Output the (x, y) coordinate of the center of the cell containing the given text.  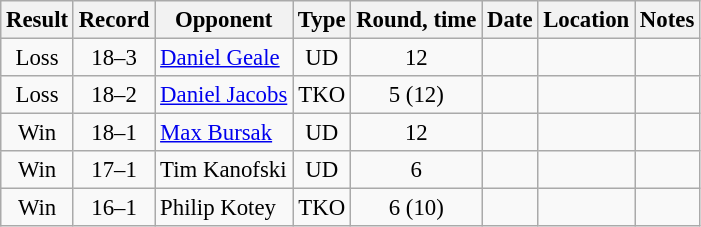
18–2 (114, 95)
18–3 (114, 58)
16–1 (114, 208)
Philip Kotey (224, 208)
Max Bursak (224, 133)
Result (38, 20)
Tim Kanofski (224, 170)
Daniel Jacobs (224, 95)
Round, time (416, 20)
Record (114, 20)
Daniel Geale (224, 58)
Type (322, 20)
Notes (668, 20)
17–1 (114, 170)
18–1 (114, 133)
Location (586, 20)
6 (416, 170)
Opponent (224, 20)
6 (10) (416, 208)
Date (510, 20)
5 (12) (416, 95)
